From the cell containing the given text, extract its center point as [x, y] coordinate. 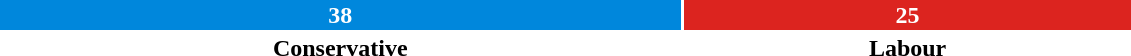
38 [340, 15]
